From the cell containing the given text, extract its center point as (x, y) coordinate. 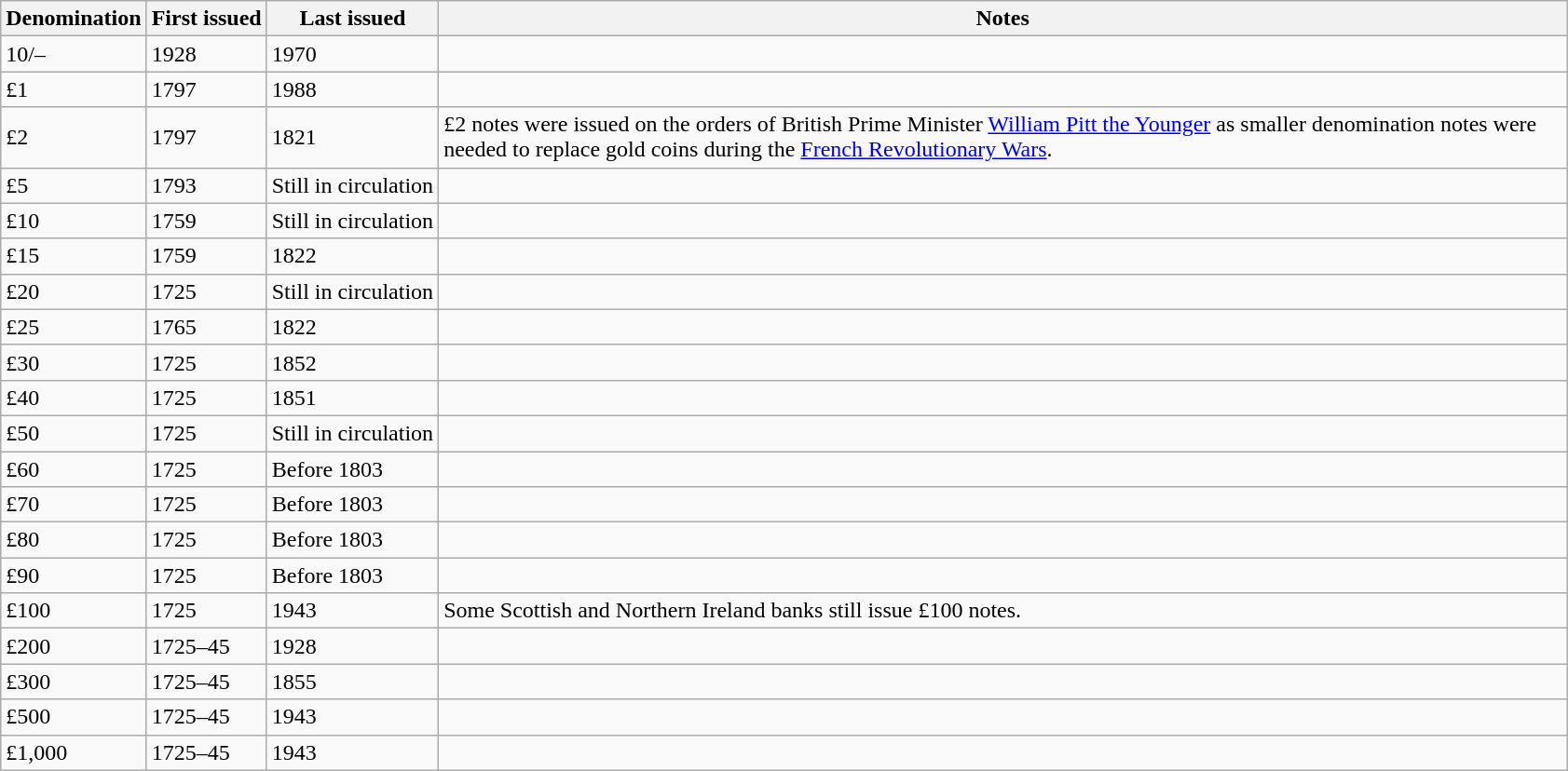
£1 (74, 89)
1855 (352, 682)
£2 (74, 138)
£300 (74, 682)
£60 (74, 468)
£90 (74, 575)
Notes (1002, 19)
1851 (352, 398)
£80 (74, 540)
£5 (74, 185)
Denomination (74, 19)
£100 (74, 611)
£10 (74, 221)
£15 (74, 256)
£40 (74, 398)
£25 (74, 327)
£500 (74, 717)
1852 (352, 362)
£70 (74, 505)
Some Scottish and Northern Ireland banks still issue £100 notes. (1002, 611)
1765 (207, 327)
1970 (352, 54)
£50 (74, 433)
£20 (74, 291)
Last issued (352, 19)
First issued (207, 19)
£1,000 (74, 752)
£200 (74, 646)
£30 (74, 362)
10/– (74, 54)
1793 (207, 185)
1988 (352, 89)
1821 (352, 138)
